Pinpoint the cell where the given text exists, returning its [X, Y] midpoint coordinate. 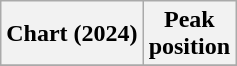
Chart (2024) [72, 34]
Peak position [189, 34]
